Identify which cell holds the provided text, then report its [X, Y] central coordinate. 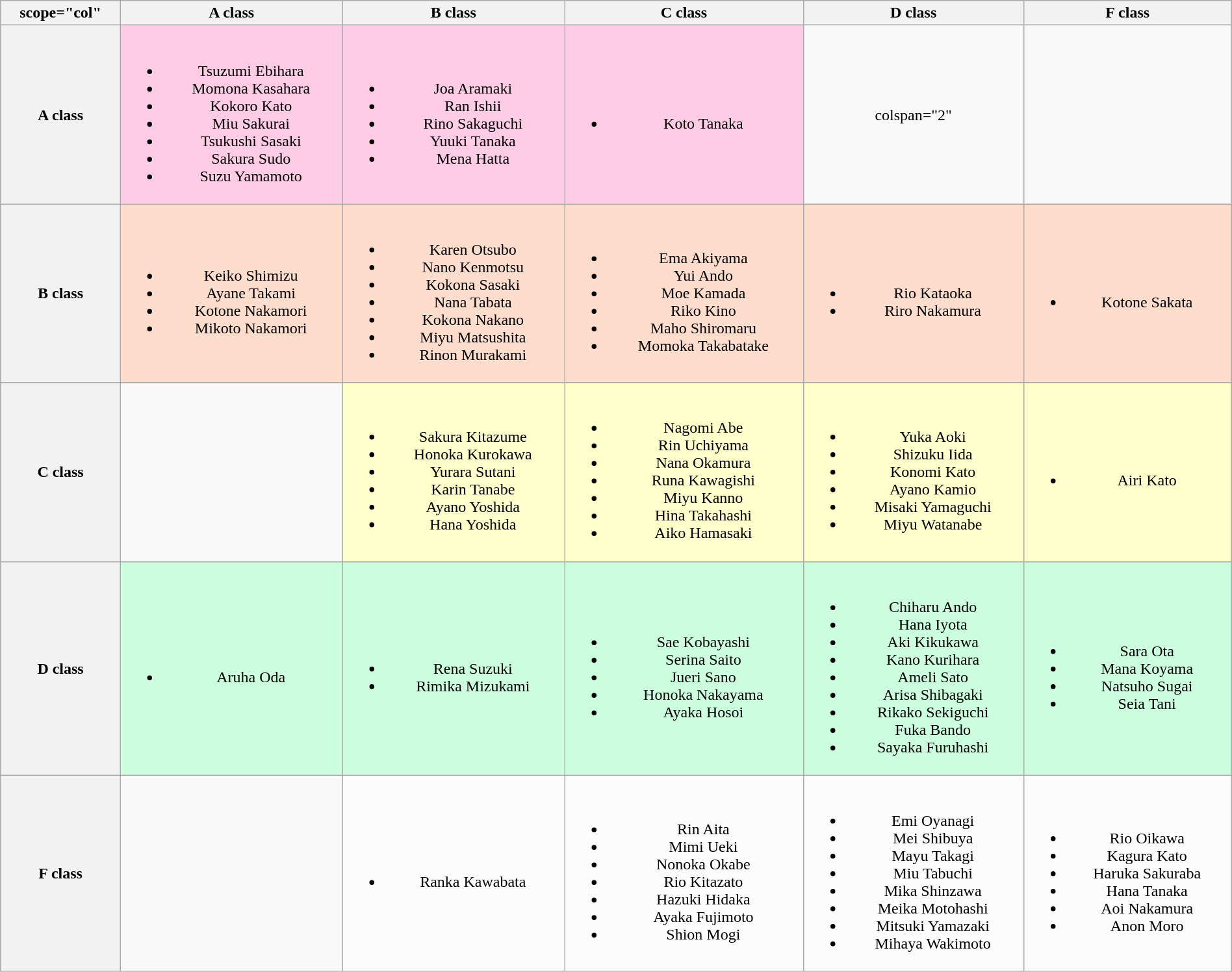
Chiharu Ando Hana Iyota Aki Kikukawa Kano Kurihara Ameli Sato Arisa Shibagaki Rikako Sekiguchi Fuka Bando Sayaka Furuhashi [914, 668]
Keiko Shimizu Ayane Takami Kotone Nakamori Mikoto Nakamori [231, 294]
Ranka Kawabata [454, 873]
scope="col" [61, 13]
Yuka Aoki Shizuku Iida Konomi Kato Ayano Kamio Misaki Yamaguchi Miyu Watanabe [914, 472]
Karen Otsubo Nano Kenmotsu Kokona Sasaki Nana Tabata Kokona Nakano Miyu Matsushita Rinon Murakami [454, 294]
Rio Oikawa Kagura Kato Haruka Sakuraba Hana Tanaka Aoi Nakamura Anon Moro [1127, 873]
Tsuzumi Ebihara Momona Kasahara Kokoro Kato Miu Sakurai Tsukushi Sasaki Sakura Sudo Suzu Yamamoto [231, 114]
colspan="2" [914, 114]
Nagomi Abe Rin Uchiyama Nana Okamura Runa Kawagishi Miyu Kanno Hina Takahashi Aiko Hamasaki [684, 472]
Rio Kataoka Riro Nakamura [914, 294]
Rena Suzuki Rimika Mizukami [454, 668]
Airi Kato [1127, 472]
Aruha Oda [231, 668]
Sae Kobayashi Serina Saito Jueri Sano Honoka Nakayama Ayaka Hosoi [684, 668]
Sara Ota Mana Koyama Natsuho Sugai Seia Tani [1127, 668]
Kotone Sakata [1127, 294]
Rin Aita Mimi Ueki Nonoka Okabe Rio Kitazato Hazuki Hidaka Ayaka Fujimoto Shion Mogi [684, 873]
Emi Oyanagi Mei Shibuya Mayu Takagi Miu Tabuchi Mika Shinzawa Meika Motohashi Mitsuki Yamazaki Mihaya Wakimoto [914, 873]
Sakura Kitazume Honoka Kurokawa Yurara Sutani Karin Tanabe Ayano Yoshida Hana Yoshida [454, 472]
Ema Akiyama Yui Ando Moe Kamada Riko Kino Maho Shiromaru Momoka Takabatake [684, 294]
Joa Aramaki Ran Ishii Rino Sakaguchi Yuuki Tanaka Mena Hatta [454, 114]
Koto Tanaka [684, 114]
